Return the [x, y] coordinate for the center point of the cell that contains the specified text.  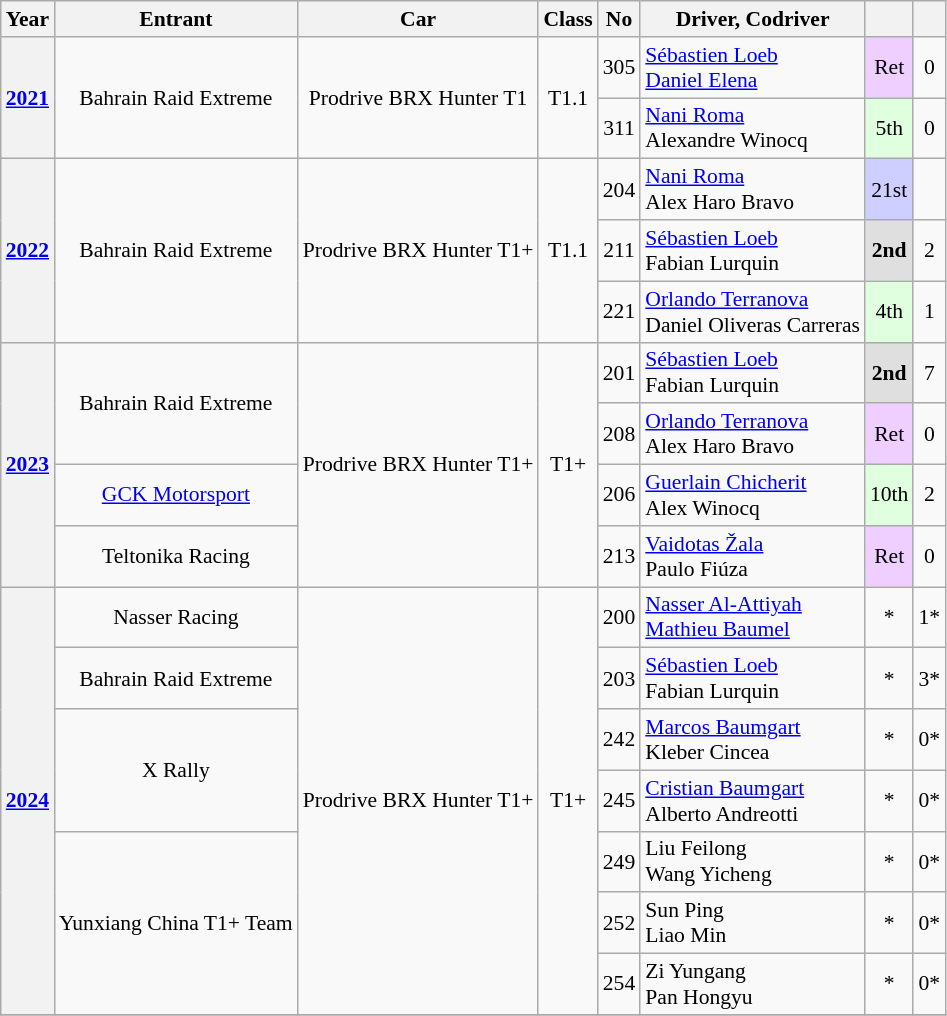
Class [568, 19]
Orlando Terranova Daniel Oliveras Carreras [752, 312]
Zi Yungang Pan Hongyu [752, 984]
Teltonika Racing [176, 556]
Liu Feilong Wang Yicheng [752, 862]
2024 [28, 801]
213 [620, 556]
211 [620, 250]
221 [620, 312]
Driver, Codriver [752, 19]
252 [620, 924]
2022 [28, 250]
Sun Ping Liao Min [752, 924]
Sébastien Loeb Daniel Elena [752, 68]
5th [890, 128]
204 [620, 190]
206 [620, 496]
Marcos Baumgart Kleber Cincea [752, 740]
21st [890, 190]
311 [620, 128]
1 [929, 312]
No [620, 19]
Nasser Al-Attiyah Mathieu Baumel [752, 618]
GCK Motorsport [176, 496]
254 [620, 984]
203 [620, 678]
Guerlain Chicherit Alex Winocq [752, 496]
245 [620, 800]
2023 [28, 464]
X Rally [176, 770]
2021 [28, 98]
305 [620, 68]
249 [620, 862]
208 [620, 434]
Prodrive BRX Hunter T1 [418, 98]
Car [418, 19]
200 [620, 618]
Vaidotas Žala Paulo Fiúza [752, 556]
Cristian Baumgart Alberto Andreotti [752, 800]
10th [890, 496]
Yunxiang China T1+ Team [176, 922]
4th [890, 312]
7 [929, 372]
Year [28, 19]
Entrant [176, 19]
Nani Roma Alexandre Winocq [752, 128]
Nani Roma Alex Haro Bravo [752, 190]
Nasser Racing [176, 618]
1* [929, 618]
242 [620, 740]
Orlando Terranova Alex Haro Bravo [752, 434]
3* [929, 678]
201 [620, 372]
